From the cell containing the given text, extract its center point as [x, y] coordinate. 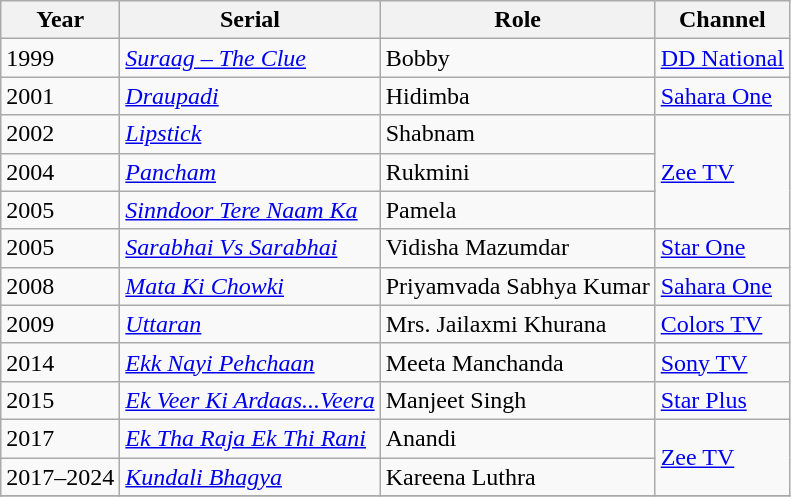
2017–2024 [60, 477]
Role [518, 20]
Kareena Luthra [518, 477]
Mrs. Jailaxmi Khurana [518, 324]
Draupadi [250, 96]
2002 [60, 134]
2015 [60, 400]
DD National [722, 58]
Meeta Manchanda [518, 362]
Pamela [518, 210]
Sony TV [722, 362]
Sinndoor Tere Naam Ka [250, 210]
2008 [60, 286]
Bobby [518, 58]
Pancham [250, 172]
Hidimba [518, 96]
Ek Tha Raja Ek Thi Rani [250, 438]
2017 [60, 438]
Star Plus [722, 400]
Star One [722, 248]
Sarabhai Vs Sarabhai [250, 248]
2014 [60, 362]
Priyamvada Sabhya Kumar [518, 286]
Channel [722, 20]
1999 [60, 58]
2001 [60, 96]
Ek Veer Ki Ardaas...Veera [250, 400]
Ekk Nayi Pehchaan [250, 362]
Kundali Bhagya [250, 477]
Colors TV [722, 324]
Lipstick [250, 134]
Rukmini [518, 172]
Shabnam [518, 134]
Suraag – The Clue [250, 58]
Serial [250, 20]
Vidisha Mazumdar [518, 248]
Anandi [518, 438]
Manjeet Singh [518, 400]
Year [60, 20]
2009 [60, 324]
Mata Ki Chowki [250, 286]
Uttaran [250, 324]
2004 [60, 172]
